Detect which cell encompasses the target text, then output its (X, Y) center coordinate. 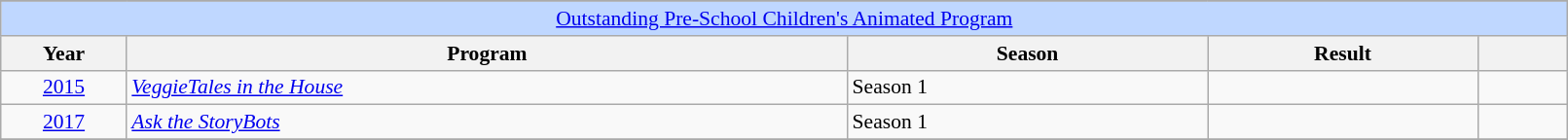
Year (64, 53)
Season (1028, 53)
Ask the StoryBots (487, 122)
Result (1343, 53)
VeggieTales in the House (487, 87)
2017 (64, 122)
Program (487, 53)
Outstanding Pre-School Children's Animated Program (784, 18)
2015 (64, 87)
